Extract the (x, y) coordinate from the center of the cell holding the provided text.  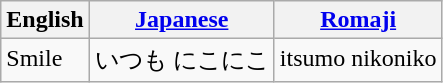
Smile (45, 60)
いつも にこにこ (182, 60)
English (45, 20)
itsumo nikoniko (358, 60)
Japanese (182, 20)
Romaji (358, 20)
